Search for the cell housing the specified text and yield its (x, y) center coordinate. 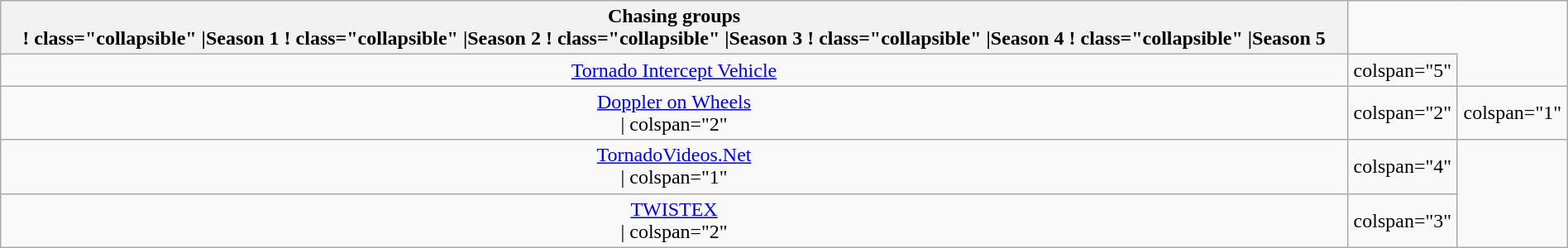
Doppler on Wheels | colspan="2" (675, 112)
colspan="3" (1403, 220)
Tornado Intercept Vehicle (675, 70)
TornadoVideos.Net | colspan="1" (675, 167)
colspan="2" (1403, 112)
TWISTEX | colspan="2" (675, 220)
colspan="4" (1403, 167)
colspan="5" (1403, 70)
colspan="1" (1512, 112)
